Identify which cell holds the provided text, then report its (x, y) central coordinate. 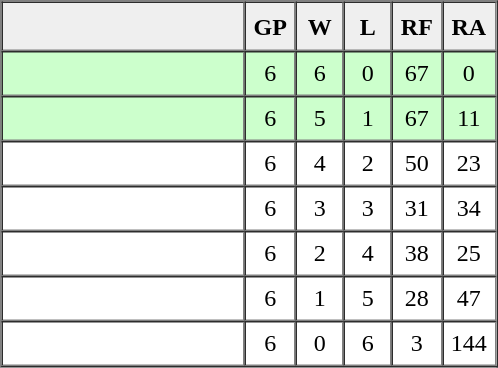
31 (417, 208)
RF (417, 27)
34 (469, 208)
50 (417, 164)
RA (469, 27)
38 (417, 254)
W (320, 27)
GP (270, 27)
144 (469, 344)
L (368, 27)
25 (469, 254)
47 (469, 298)
11 (469, 118)
23 (469, 164)
28 (417, 298)
